Determine the (x, y) coordinate at the center of the cell enclosing the given text.  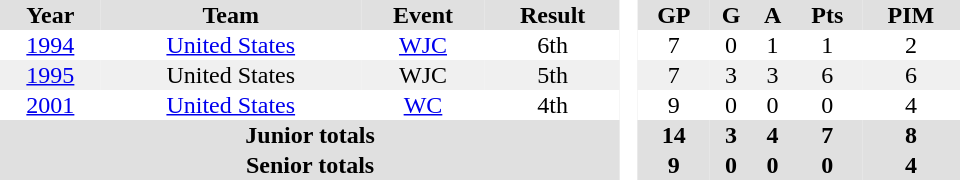
G (732, 15)
WC (423, 105)
Result (552, 15)
Junior totals (310, 135)
14 (674, 135)
5th (552, 75)
6th (552, 45)
Team (231, 15)
2001 (50, 105)
1994 (50, 45)
Pts (828, 15)
2 (911, 45)
Event (423, 15)
4th (552, 105)
1995 (50, 75)
PIM (911, 15)
8 (911, 135)
Senior totals (310, 165)
GP (674, 15)
A (773, 15)
Year (50, 15)
